Find where the given text appears and provide that cell's center as [X, Y] coordinate. 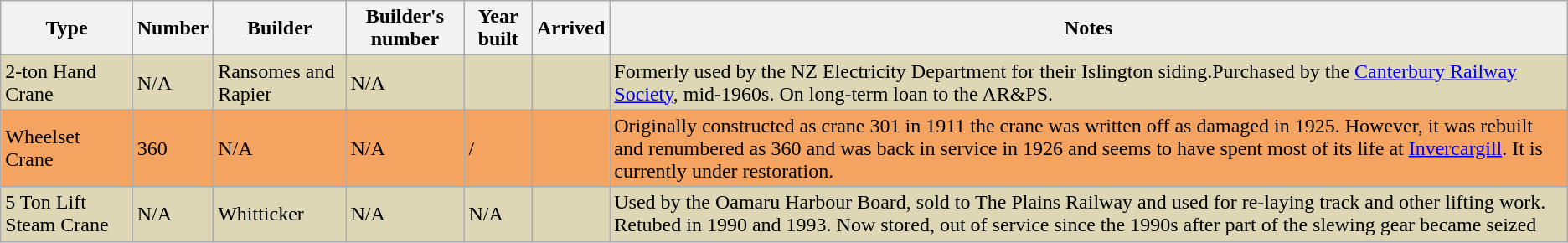
360 [173, 148]
Builder [280, 28]
Type [67, 28]
Number [173, 28]
5 Ton Lift Steam Crane [67, 215]
Whitticker [280, 215]
Arrived [570, 28]
Wheelset Crane [67, 148]
Ransomes and Rapier [280, 82]
Builder's number [405, 28]
Year built [498, 28]
2-ton Hand Crane [67, 82]
/ [498, 148]
Notes [1089, 28]
